Locate the cell with the specified text and output its [X, Y] center coordinate. 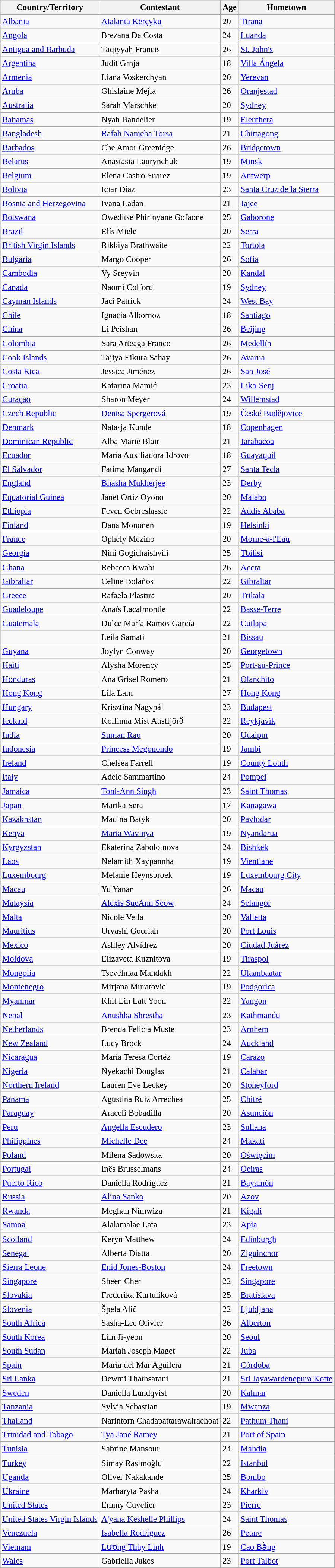
Chittagong [286, 133]
Simay Rasimoğlu [160, 1463]
Urvashi Gooriah [160, 931]
United States [50, 1505]
Beijing [286, 329]
Brenda Felicia Muste [160, 1029]
Melanie Heynsbroek [160, 875]
El Salvador [50, 469]
Dana Mononen [160, 525]
Brazil [50, 231]
Toni-Ann Singh [160, 791]
Fatima Mangandi [160, 469]
Bangladesh [50, 133]
Calabar [286, 1071]
Sasha-Lee Olivier [160, 1323]
Samoa [50, 1225]
Guyana [50, 651]
Equatorial Guinea [50, 497]
Podgorica [286, 987]
Guatemala [50, 623]
Brezana Da Costa [160, 35]
Cayman Islands [50, 301]
Meghan Nimwiza [160, 1211]
Katarina Mamić [160, 385]
Naomi Colford [160, 287]
Luxembourg City [286, 875]
Sara Arteaga Franco [160, 343]
Ignacia Albornoz [160, 315]
China [50, 329]
Lauren Eve Leckey [160, 1085]
Pavlodar [286, 819]
Bissau [286, 637]
Ulaanbaatar [286, 973]
Sri Lanka [50, 1379]
Špela Alič [160, 1309]
Alina Sanko [160, 1197]
Ciudad Juárez [286, 945]
Nicole Vella [160, 917]
Northern Ireland [50, 1085]
Vy Sreyvin [160, 273]
Kalmar [286, 1393]
Oeiras [286, 1169]
Iciar Díaz [160, 189]
Portugal [50, 1169]
Barbados [50, 147]
Celine Bolaños [160, 581]
Nepal [50, 1015]
Lila Lam [160, 693]
Carazo [286, 1057]
Ethiopia [50, 511]
Country/Territory [50, 7]
Juba [286, 1351]
Turkey [50, 1463]
Australia [50, 105]
Agustina Ruiz Arrechea [160, 1099]
Tya Jané Ramey [160, 1435]
Nyekachi Douglas [160, 1071]
Li Peishan [160, 329]
Dulce María Ramos García [160, 623]
Lucy Brock [160, 1043]
Peru [50, 1127]
Lika-Senj [286, 385]
Morne-à-l'Eau [286, 539]
Ophély Mézino [160, 539]
Wales [50, 1561]
Helsinki [286, 525]
Cambodia [50, 273]
Slovakia [50, 1295]
India [50, 735]
Kigali [286, 1211]
Olanchito [286, 679]
Georgetown [286, 651]
Arnhem [286, 1029]
Malaysia [50, 903]
Uganda [50, 1477]
Spain [50, 1365]
Chitré [286, 1099]
Eleuthera [286, 119]
Freetown [286, 1267]
Asunción [286, 1113]
Adele Sammartino [160, 777]
Jessica Jiménez [160, 371]
Yu Yanan [160, 889]
Jajce [286, 203]
Princess Megonondo [160, 749]
Thailand [50, 1421]
Cao Bằng [286, 1547]
Nigeria [50, 1071]
Ziguinchor [286, 1253]
Venezuela [50, 1533]
Accra [286, 567]
Puerto Rico [50, 1183]
Kathmandu [286, 1015]
Tsevelmaa Mandakh [160, 973]
María del Mar Aguilera [160, 1365]
Sofia [286, 259]
Gaborone [286, 217]
Santa Tecla [286, 469]
Azov [286, 1197]
Tanzania [50, 1407]
Luxembourg [50, 875]
Oświęcim [286, 1155]
Elís Miele [160, 231]
17 [230, 805]
Tiraspol [286, 959]
Bratislava [286, 1295]
Netherlands [50, 1029]
Moldova [50, 959]
Tbilisi [286, 553]
Yerevan [286, 77]
Paraguay [50, 1113]
Georgia [50, 553]
Rikkiya Brathwaite [160, 245]
María Auxiliadora Idrovo [160, 455]
Tunisia [50, 1449]
Bayamón [286, 1183]
United States Virgin Islands [50, 1519]
Anushka Shrestha [160, 1015]
Alba Marie Blair [160, 441]
Judit Grnja [160, 63]
Jaci Patrick [160, 301]
Finland [50, 525]
Ukraine [50, 1491]
Sri Jayawardenepura Kotte [286, 1379]
Alexis SueAnn Seow [160, 903]
Joylyn Conway [160, 651]
Belarus [50, 161]
Kazakhstan [50, 819]
Alberton [286, 1323]
Mariah Joseph Maget [160, 1351]
Narintorn Chadapattarawalrachoat [160, 1421]
Oranjestad [286, 91]
Marharyta Pasha [160, 1491]
Alysha Morency [160, 665]
West Bay [286, 301]
Makati [286, 1141]
Jarabacoa [286, 441]
Minsk [286, 161]
Leila Samati [160, 637]
Sierra Leone [50, 1267]
Botswana [50, 217]
Kolfinna Mist Austfjörð [160, 721]
British Virgin Islands [50, 245]
Stoneyford [286, 1085]
Trikala [286, 595]
Kanagawa [286, 805]
Croatia [50, 385]
Armenia [50, 77]
Copenhagen [286, 427]
Anastasia Laurynchuk [160, 161]
Daniella Lundqvist [160, 1393]
Mwanza [286, 1407]
Bridgetown [286, 147]
Cook Islands [50, 357]
Angola [50, 35]
Ecuador [50, 455]
Addis Ababa [286, 511]
Greece [50, 595]
Marika Sera [160, 805]
Sullana [286, 1127]
Honduras [50, 679]
Reykjavík [286, 721]
Nyah Bandelier [160, 119]
Montenegro [50, 987]
Natasja Kunde [160, 427]
Sarah Marschke [160, 105]
Port-au-Prince [286, 665]
South Africa [50, 1323]
South Sudan [50, 1351]
Port Louis [286, 931]
Indonesia [50, 749]
Daniella Rodríguez [160, 1183]
France [50, 539]
Tajiya Eikura Sahay [160, 357]
Ghana [50, 567]
Chile [50, 315]
Ana Grisel Romero [160, 679]
England [50, 483]
Bhasha Mukherjee [160, 483]
Tortola [286, 245]
Curaçao [50, 399]
Rafah Nanjeba Torsa [160, 133]
Michelle Dee [160, 1141]
Chelsea Farrell [160, 763]
Senegal [50, 1253]
Dominican Republic [50, 441]
Santa Cruz de la Sierra [286, 189]
Pierre [286, 1505]
Guadeloupe [50, 609]
Albania [50, 22]
Sabrine Mansour [160, 1449]
Antwerp [286, 175]
Ireland [50, 763]
Selangor [286, 903]
Lim Ji-yeon [160, 1337]
Malta [50, 917]
Argentina [50, 63]
Russia [50, 1197]
Anaïs Lacalmontie [160, 609]
Apia [286, 1225]
Isabella Rodríguez [160, 1533]
Emmy Cuvelier [160, 1505]
Port of Spain [286, 1435]
South Korea [50, 1337]
Bosnia and Herzegovina [50, 203]
Bolivia [50, 189]
Hometown [286, 7]
Vientiane [286, 861]
Sylvia Sebastian [160, 1407]
Oliver Nakakande [160, 1477]
Elizaveta Kuznitova [160, 959]
Mahdia [286, 1449]
Nyandarua [286, 833]
Pompei [286, 777]
Rwanda [50, 1211]
Philippines [50, 1141]
Canada [50, 287]
Yangon [286, 1001]
Jamaica [50, 791]
Gabriella Jukes [160, 1561]
Valletta [286, 917]
Maria Wavinya [160, 833]
Taqiyyah Francis [160, 50]
New Zealand [50, 1043]
Medellín [286, 343]
Istanbul [286, 1463]
Czech Republic [50, 413]
Panama [50, 1099]
Mongolia [50, 973]
Frederika Kurtulíková [160, 1295]
Córdoba [286, 1365]
Jambi [286, 749]
Ekaterina Zabolotnova [160, 847]
Myanmar [50, 1001]
Basse-Terre [286, 609]
Lương Thùy Linh [160, 1547]
Aruba [50, 91]
Khit Lin Latt Yoon [160, 1001]
Willemstad [286, 399]
Dewmi Thathsarani [160, 1379]
Pathum Thani [286, 1421]
Trinidad and Tobago [50, 1435]
Vietnam [50, 1547]
Alberta Diatta [160, 1253]
Antigua and Barbuda [50, 50]
María Teresa Cortéz [160, 1057]
Elena Castro Suarez [160, 175]
Kenya [50, 833]
Mirjana Muratović [160, 987]
Mauritius [50, 931]
Guayaquil [286, 455]
Sheen Cher [160, 1281]
Scotland [50, 1239]
St. John's [286, 50]
Rafaela Plastira [160, 595]
Udaipur [286, 735]
Poland [50, 1155]
Bombo [286, 1477]
Keryn Matthew [160, 1239]
Denmark [50, 427]
Avarua [286, 357]
Hungary [50, 707]
Luanda [286, 35]
County Louth [286, 763]
Slovenia [50, 1309]
Mexico [50, 945]
Haiti [50, 665]
Denisa Spergerová [160, 413]
Port Talbot [286, 1561]
Age [230, 7]
Kharkiv [286, 1491]
Laos [50, 861]
Iceland [50, 721]
Feven Gebreslassie [160, 511]
Alalamalae Lata [160, 1225]
Kyrgyzstan [50, 847]
Cuilapa [286, 623]
Angella Escudero [160, 1127]
Colombia [50, 343]
Sharon Meyer [160, 399]
Costa Rica [50, 371]
Kandal [286, 273]
Serra [286, 231]
Nicaragua [50, 1057]
Oweditse Phirinyane Gofaone [160, 217]
Margo Cooper [160, 259]
Italy [50, 777]
Ljubljana [286, 1309]
Janet Ortiz Oyono [160, 497]
Krisztina Nagypál [160, 707]
Auckland [286, 1043]
A'yana Keshelle Phillips [160, 1519]
Edinburgh [286, 1239]
Milena Sadowska [160, 1155]
Bishkek [286, 847]
Bahamas [50, 119]
Sweden [50, 1393]
San José [286, 371]
Che Amor Greenidge [160, 147]
Liana Voskerchyan [160, 77]
Derby [286, 483]
Nini Gogichaishvili [160, 553]
Tirana [286, 22]
Ashley Alvídrez [160, 945]
Bulgaria [50, 259]
Ivana Ladan [160, 203]
Seoul [286, 1337]
Suman Rao [160, 735]
Inês Brusselmans [160, 1169]
Nelamith Xaypannha [160, 861]
Santiago [286, 315]
Malabo [286, 497]
Contestant [160, 7]
Petare [286, 1533]
Ghislaine Mejia [160, 91]
České Budějovice [286, 413]
Madina Batyk [160, 819]
Japan [50, 805]
Enid Jones-Boston [160, 1267]
Araceli Bobadilla [160, 1113]
Belgium [50, 175]
Villa Ángela [286, 63]
Rebecca Kwabi [160, 567]
Budapest [286, 707]
Atalanta Kërçyku [160, 22]
